From the cell containing the given text, extract its center point as (x, y) coordinate. 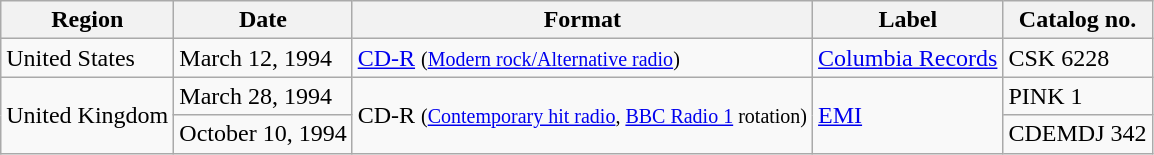
United Kingdom (88, 115)
Columbia Records (908, 58)
United States (88, 58)
Format (582, 20)
October 10, 1994 (263, 134)
Label (908, 20)
CD-R (Modern rock/Alternative radio) (582, 58)
CD-R (Contemporary hit radio, BBC Radio 1 rotation) (582, 115)
CSK 6228 (1078, 58)
Region (88, 20)
March 28, 1994 (263, 96)
EMI (908, 115)
Date (263, 20)
CDEMDJ 342 (1078, 134)
March 12, 1994 (263, 58)
PINK 1 (1078, 96)
Catalog no. (1078, 20)
